For the text-containing cell, return its midpoint in (X, Y) coordinate format. 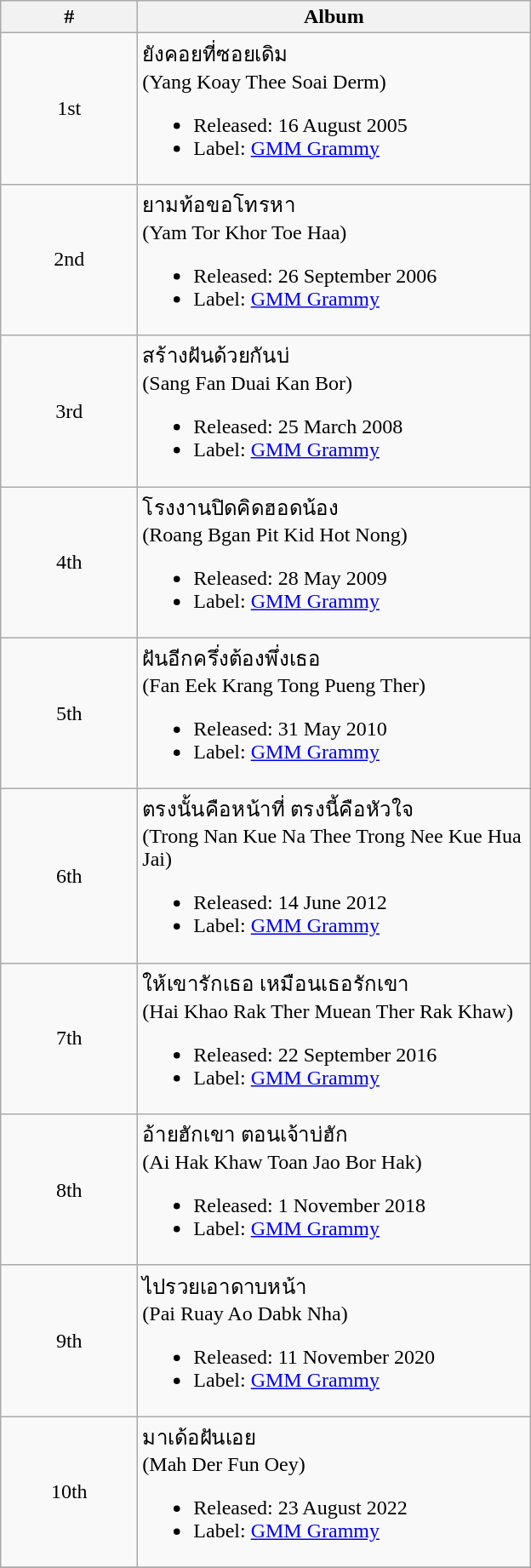
ไปรวยเอาดาบหน้า(Pai Ruay Ao Dabk Nha)Released: 11 November 2020Label: GMM Grammy (334, 1341)
8th (70, 1190)
1st (70, 109)
ยังคอยที่ซอยเดิม(Yang Koay Thee Soai Derm)Released: 16 August 2005Label: GMM Grammy (334, 109)
9th (70, 1341)
Album (334, 17)
6th (70, 877)
มาเด้อฝันเอย(Mah Der Fun Oey)Released: 23 August 2022Label: GMM Grammy (334, 1492)
อ้ายฮักเขา ตอนเจ้าบ่ฮัก(Ai Hak Khaw Toan Jao Bor Hak)Released: 1 November 2018Label: GMM Grammy (334, 1190)
4th (70, 563)
10th (70, 1492)
3rd (70, 411)
# (70, 17)
ฝันอีกครึ่งต้องพึ่งเธอ(Fan Eek Krang Tong Pueng Ther)Released: 31 May 2010Label: GMM Grammy (334, 713)
ให้เขารักเธอ เหมือนเธอรักเขา(Hai Khao Rak Ther Muean Ther Rak Khaw)Released: 22 September 2016Label: GMM Grammy (334, 1039)
ยามท้อขอโทรหา(Yam Tor Khor Toe Haa)Released: 26 September 2006Label: GMM Grammy (334, 260)
5th (70, 713)
2nd (70, 260)
7th (70, 1039)
โรงงานปิดคิดฮอดน้อง(Roang Bgan Pit Kid Hot Nong)Released: 28 May 2009Label: GMM Grammy (334, 563)
สร้างฝันด้วยกันบ่(Sang Fan Duai Kan Bor)Released: 25 March 2008Label: GMM Grammy (334, 411)
ตรงนั้นคือหน้าที่ ตรงนี้คือหัวใจ(Trong Nan Kue Na Thee Trong Nee Kue Hua Jai)Released: 14 June 2012Label: GMM Grammy (334, 877)
